Identify which cell holds the provided text, then report its [X, Y] central coordinate. 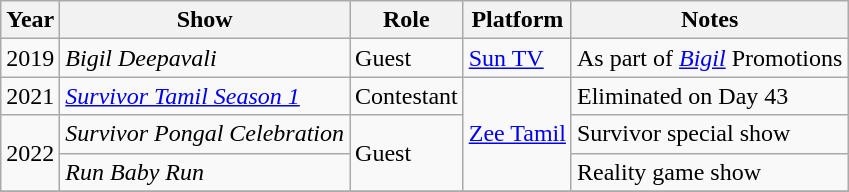
Year [30, 20]
Run Baby Run [205, 172]
Bigil Deepavali [205, 58]
Notes [709, 20]
Show [205, 20]
Survivor special show [709, 134]
2021 [30, 96]
Sun TV [517, 58]
Contestant [407, 96]
Role [407, 20]
2019 [30, 58]
As part of Bigil Promotions [709, 58]
Reality game show [709, 172]
Platform [517, 20]
Eliminated on Day 43 [709, 96]
Zee Tamil [517, 134]
Survivor Pongal Celebration [205, 134]
2022 [30, 153]
Survivor Tamil Season 1 [205, 96]
